Locate the cell with the specified text and output its [X, Y] center coordinate. 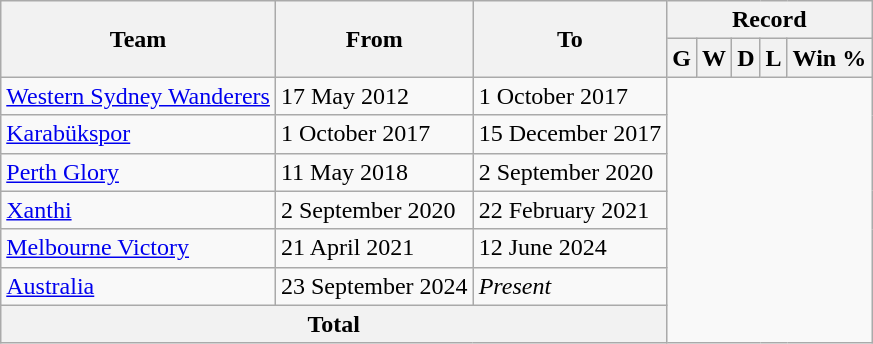
Present [570, 286]
Western Sydney Wanderers [138, 96]
23 September 2024 [374, 286]
Melbourne Victory [138, 248]
15 December 2017 [570, 134]
Team [138, 39]
21 April 2021 [374, 248]
11 May 2018 [374, 172]
22 February 2021 [570, 210]
Win % [830, 58]
Xanthi [138, 210]
W [714, 58]
Total [334, 324]
From [374, 39]
L [774, 58]
Record [770, 20]
To [570, 39]
Perth Glory [138, 172]
17 May 2012 [374, 96]
D [746, 58]
Australia [138, 286]
G [682, 58]
12 June 2024 [570, 248]
Karabükspor [138, 134]
